Find where the given text appears and provide that cell's center as [X, Y] coordinate. 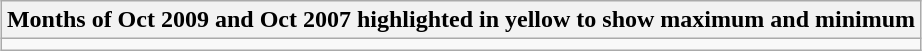
Months of Oct 2009 and Oct 2007 highlighted in yellow to show maximum and minimum [460, 20]
